Capture the cell that displays the provided text and extract its [x, y] central coordinate. 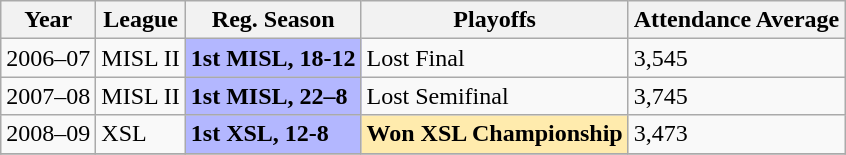
Attendance Average [736, 20]
3,473 [736, 134]
Playoffs [494, 20]
Reg. Season [273, 20]
2008–09 [48, 134]
Lost Final [494, 58]
XSL [141, 134]
3,545 [736, 58]
1st XSL, 12-8 [273, 134]
2006–07 [48, 58]
Won XSL Championship [494, 134]
Year [48, 20]
Lost Semifinal [494, 96]
1st MISL, 22–8 [273, 96]
League [141, 20]
3,745 [736, 96]
2007–08 [48, 96]
1st MISL, 18-12 [273, 58]
